Locate the cell with the specified text and output its (X, Y) center coordinate. 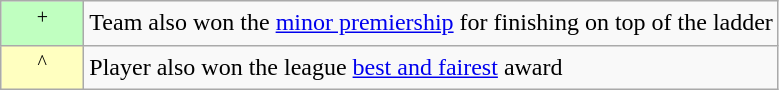
+ (42, 24)
^ (42, 68)
Team also won the minor premiership for finishing on top of the ladder (432, 24)
Player also won the league best and fairest award (432, 68)
